Return [x, y] of the center of cell containing provided text 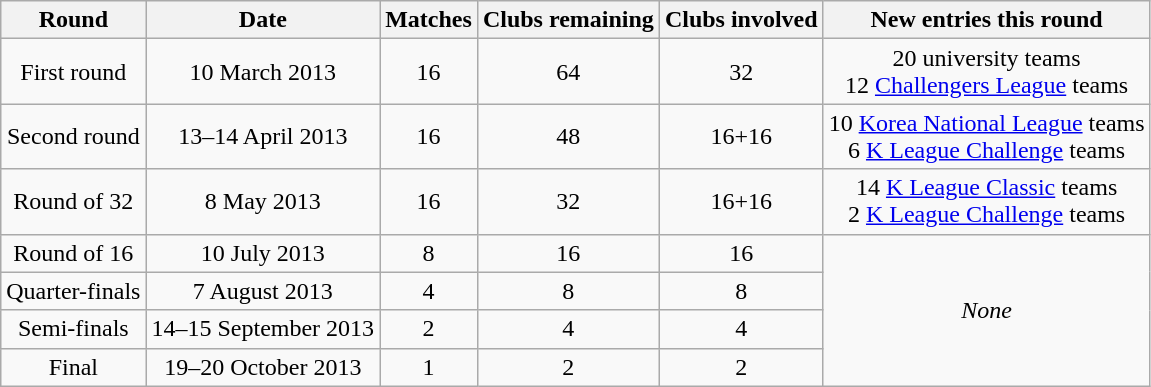
Matches [429, 20]
Quarter-finals [74, 291]
Round of 16 [74, 253]
Second round [74, 136]
First round [74, 72]
10 Korea National League teams 6 K League Challenge teams [986, 136]
13–14 April 2013 [263, 136]
Round [74, 20]
Date [263, 20]
New entries this round [986, 20]
Clubs remaining [568, 20]
64 [568, 72]
14–15 September 2013 [263, 329]
20 university teams 12 Challengers League teams [986, 72]
10 July 2013 [263, 253]
10 March 2013 [263, 72]
19–20 October 2013 [263, 367]
48 [568, 136]
None [986, 310]
Round of 32 [74, 202]
8 May 2013 [263, 202]
Clubs involved [741, 20]
14 K League Classic teams 2 K League Challenge teams [986, 202]
Semi-finals [74, 329]
Final [74, 367]
1 [429, 367]
7 August 2013 [263, 291]
